Locate the cell with the specified text and output its [X, Y] center coordinate. 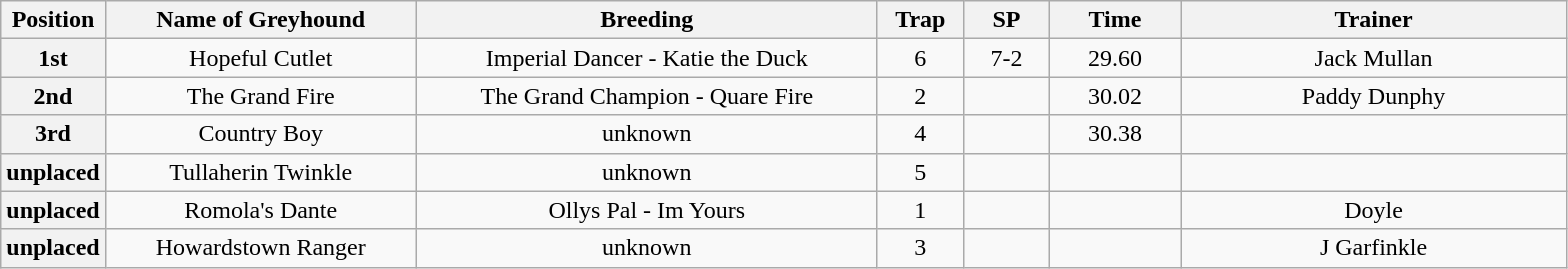
Time [1114, 20]
J Garfinkle [1373, 248]
5 [920, 172]
7-2 [1006, 58]
Doyle [1373, 210]
SP [1006, 20]
2 [920, 96]
Name of Greyhound [260, 20]
30.38 [1114, 134]
Country Boy [260, 134]
Position [53, 20]
Paddy Dunphy [1373, 96]
Imperial Dancer - Katie the Duck [646, 58]
The Grand Fire [260, 96]
Trap [920, 20]
6 [920, 58]
30.02 [1114, 96]
3rd [53, 134]
The Grand Champion - Quare Fire [646, 96]
1st [53, 58]
Romola's Dante [260, 210]
2nd [53, 96]
29.60 [1114, 58]
Breeding [646, 20]
Howardstown Ranger [260, 248]
4 [920, 134]
Tullaherin Twinkle [260, 172]
1 [920, 210]
Ollys Pal - Im Yours [646, 210]
Jack Mullan [1373, 58]
Hopeful Cutlet [260, 58]
3 [920, 248]
Trainer [1373, 20]
